Locate the cell with the specified text and output its [x, y] center coordinate. 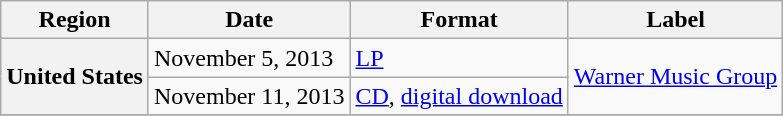
Warner Music Group [675, 77]
Label [675, 20]
CD, digital download [459, 96]
Date [248, 20]
November 5, 2013 [248, 58]
United States [75, 77]
Format [459, 20]
LP [459, 58]
Region [75, 20]
November 11, 2013 [248, 96]
